Pinpoint the cell where the given text exists, returning its (x, y) midpoint coordinate. 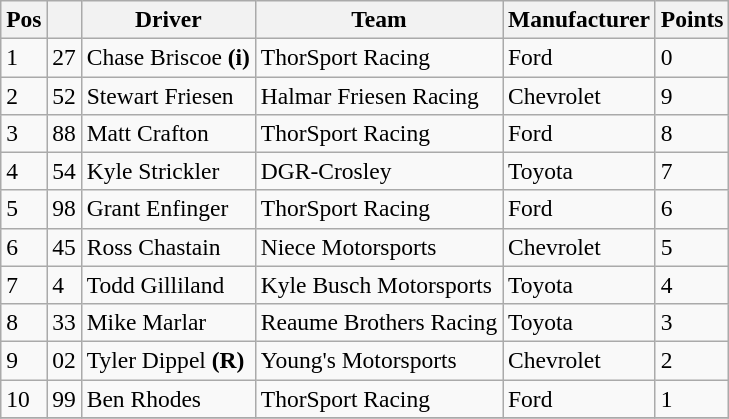
Mike Marlar (168, 322)
Manufacturer (580, 19)
Pos (24, 19)
27 (64, 57)
Tyler Dippel (R) (168, 360)
33 (64, 322)
Halmar Friesen Racing (378, 95)
52 (64, 95)
Kyle Strickler (168, 171)
98 (64, 209)
Reaume Brothers Racing (378, 322)
Grant Enfinger (168, 209)
Team (378, 19)
02 (64, 360)
10 (24, 398)
88 (64, 133)
Niece Motorsports (378, 247)
Kyle Busch Motorsports (378, 285)
Young's Motorsports (378, 360)
Todd Gilliland (168, 285)
Driver (168, 19)
Stewart Friesen (168, 95)
DGR-Crosley (378, 171)
99 (64, 398)
Points (692, 19)
Chase Briscoe (i) (168, 57)
Matt Crafton (168, 133)
54 (64, 171)
Ross Chastain (168, 247)
Ben Rhodes (168, 398)
45 (64, 247)
0 (692, 57)
